Locate the cell with the specified text and output its [x, y] center coordinate. 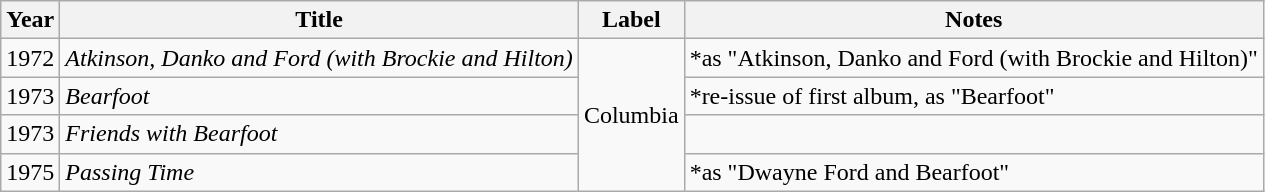
Bearfoot [320, 96]
*as "Atkinson, Danko and Ford (with Brockie and Hilton)" [974, 58]
Columbia [631, 115]
*as "Dwayne Ford and Bearfoot" [974, 172]
Year [30, 20]
Notes [974, 20]
Label [631, 20]
Title [320, 20]
Passing Time [320, 172]
Atkinson, Danko and Ford (with Brockie and Hilton) [320, 58]
*re-issue of first album, as "Bearfoot" [974, 96]
1975 [30, 172]
1972 [30, 58]
Friends with Bearfoot [320, 134]
